For the text-containing cell, return its midpoint in [X, Y] coordinate format. 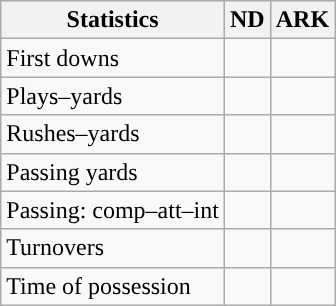
Time of possession [113, 286]
First downs [113, 58]
Passing yards [113, 172]
ND [247, 20]
Turnovers [113, 248]
ARK [302, 20]
Plays–yards [113, 96]
Passing: comp–att–int [113, 210]
Rushes–yards [113, 134]
Statistics [113, 20]
